Detect which cell encompasses the target text, then output its (x, y) center coordinate. 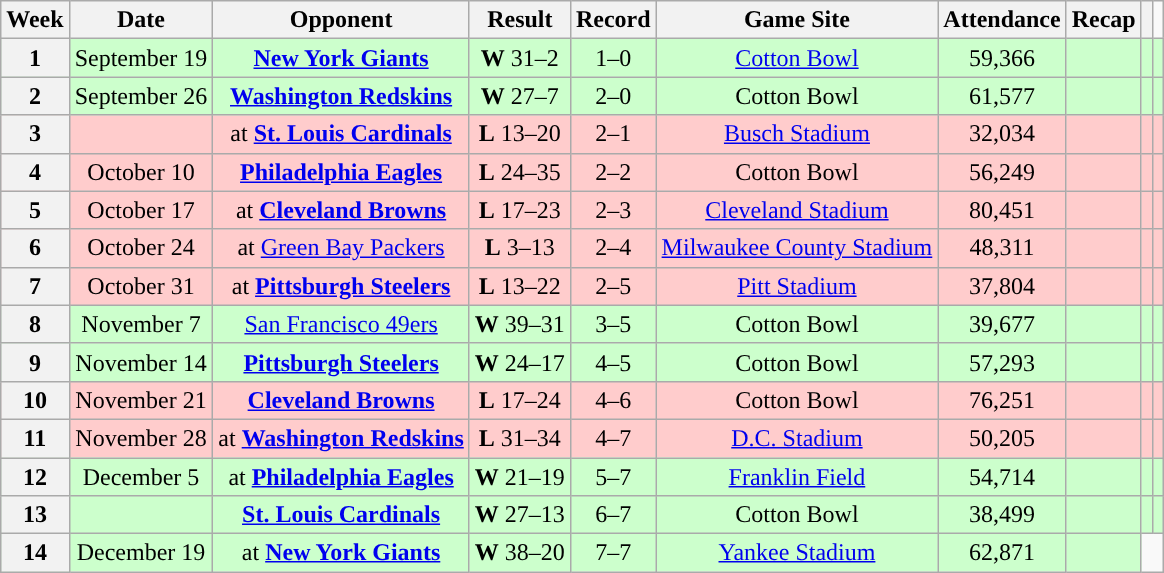
50,205 (1002, 438)
2–5 (613, 286)
Attendance (1002, 20)
Result (520, 20)
New York Giants (341, 58)
L 17–24 (520, 400)
St. Louis Cardinals (341, 515)
57,293 (1002, 362)
59,366 (1002, 58)
2–2 (613, 172)
September 26 (141, 96)
at Green Bay Packers (341, 248)
Week (35, 20)
Game Site (797, 20)
Franklin Field (797, 477)
13 (35, 515)
Philadelphia Eagles (341, 172)
38,499 (1002, 515)
at Philadelphia Eagles (341, 477)
Pitt Stadium (797, 286)
4–6 (613, 400)
W 31–2 (520, 58)
7–7 (613, 553)
14 (35, 553)
3 (35, 134)
37,804 (1002, 286)
Opponent (341, 20)
November 7 (141, 324)
1 (35, 58)
L 31–34 (520, 438)
32,034 (1002, 134)
2–4 (613, 248)
Recap (1104, 20)
62,871 (1002, 553)
October 24 (141, 248)
Busch Stadium (797, 134)
3–5 (613, 324)
4–5 (613, 362)
5 (35, 210)
W 27–13 (520, 515)
at Cleveland Browns (341, 210)
Pittsburgh Steelers (341, 362)
L 13–22 (520, 286)
W 27–7 (520, 96)
W 24–17 (520, 362)
D.C. Stadium (797, 438)
6 (35, 248)
November 14 (141, 362)
39,677 (1002, 324)
Cleveland Browns (341, 400)
4 (35, 172)
L 24–35 (520, 172)
2–3 (613, 210)
8 (35, 324)
W 21–19 (520, 477)
54,714 (1002, 477)
48,311 (1002, 248)
L 3–13 (520, 248)
56,249 (1002, 172)
Cleveland Stadium (797, 210)
at New York Giants (341, 553)
9 (35, 362)
October 17 (141, 210)
November 21 (141, 400)
4–7 (613, 438)
October 10 (141, 172)
W 38–20 (520, 553)
L 13–20 (520, 134)
12 (35, 477)
at Pittsburgh Steelers (341, 286)
7 (35, 286)
December 19 (141, 553)
76,251 (1002, 400)
Record (613, 20)
San Francisco 49ers (341, 324)
1–0 (613, 58)
at St. Louis Cardinals (341, 134)
Washington Redskins (341, 96)
2–1 (613, 134)
September 19 (141, 58)
W 39–31 (520, 324)
L 17–23 (520, 210)
11 (35, 438)
Yankee Stadium (797, 553)
2 (35, 96)
at Washington Redskins (341, 438)
5–7 (613, 477)
October 31 (141, 286)
80,451 (1002, 210)
6–7 (613, 515)
61,577 (1002, 96)
Milwaukee County Stadium (797, 248)
10 (35, 400)
Date (141, 20)
2–0 (613, 96)
November 28 (141, 438)
December 5 (141, 477)
